Return (x, y) of the center of cell containing provided text 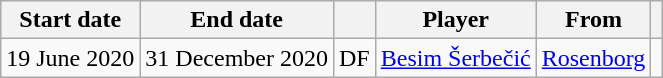
19 June 2020 (70, 58)
From (594, 20)
DF (354, 58)
Player (456, 20)
Start date (70, 20)
End date (237, 20)
Rosenborg (594, 58)
31 December 2020 (237, 58)
Besim Šerbečić (456, 58)
